Pinpoint the cell where the given text exists, returning its (X, Y) midpoint coordinate. 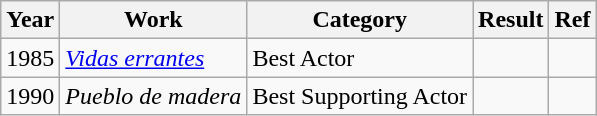
Pueblo de madera (154, 96)
Result (511, 20)
1990 (30, 96)
Category (360, 20)
Best Actor (360, 58)
Work (154, 20)
Vidas errantes (154, 58)
Best Supporting Actor (360, 96)
1985 (30, 58)
Ref (572, 20)
Year (30, 20)
